Extract the (x, y) coordinate from the center of the cell holding the provided text.  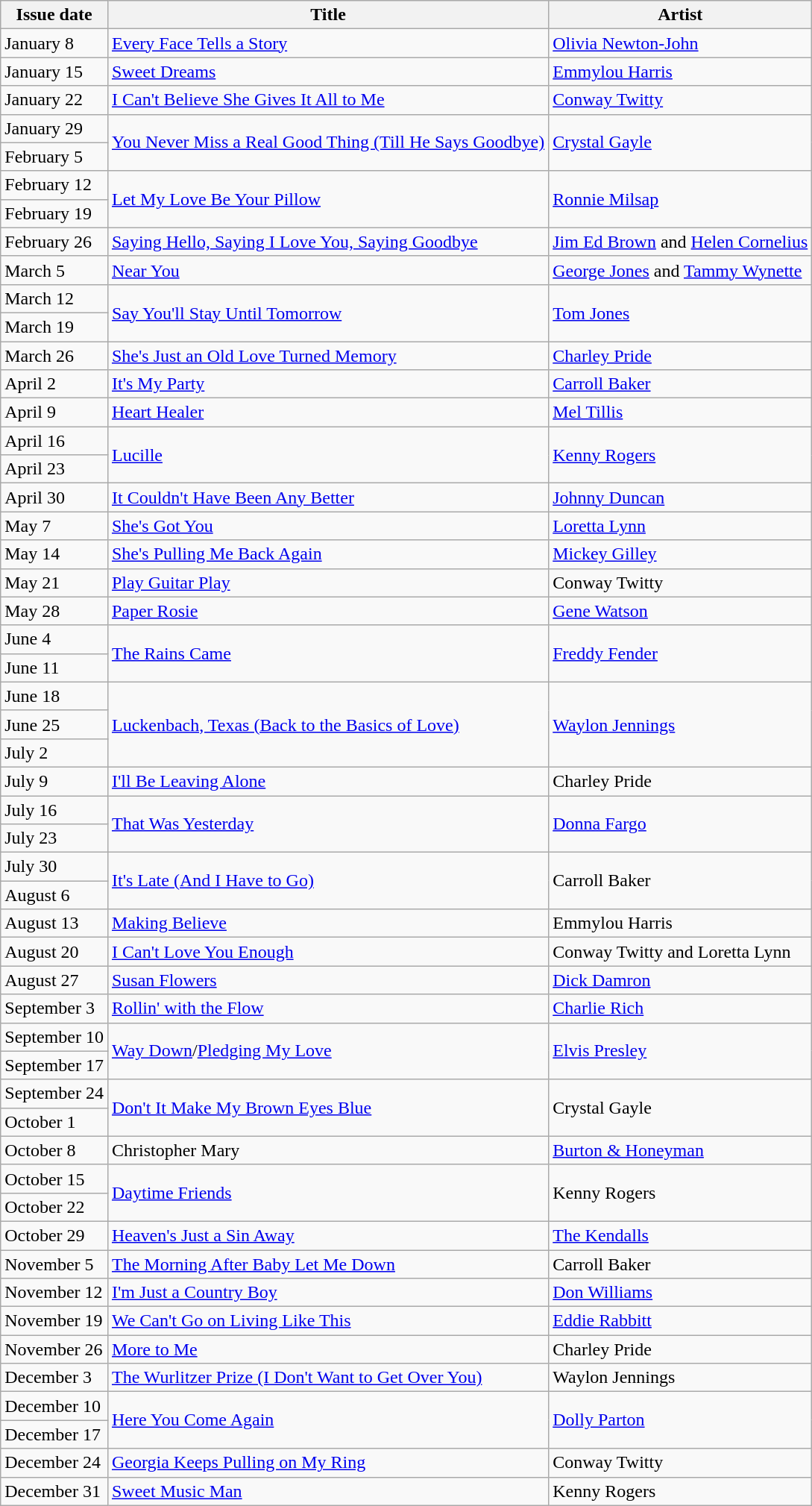
January 22 (54, 100)
You Never Miss a Real Good Thing (Till He Says Goodbye) (328, 142)
I'll Be Leaving Alone (328, 781)
Issue date (54, 15)
August 13 (54, 923)
June 11 (54, 668)
July 23 (54, 838)
Here You Come Again (328, 1420)
May 7 (54, 526)
August 27 (54, 980)
November 26 (54, 1349)
She's Just an Old Love Turned Memory (328, 356)
Sweet Music Man (328, 1491)
Saying Hello, Saying I Love You, Saying Goodbye (328, 242)
October 8 (54, 1150)
September 17 (54, 1065)
February 19 (54, 213)
Jim Ed Brown and Helen Cornelius (680, 242)
April 16 (54, 441)
July 30 (54, 867)
Heart Healer (328, 412)
April 2 (54, 384)
Rollin' with the Flow (328, 1008)
Daytime Friends (328, 1193)
July 2 (54, 753)
Let My Love Be Your Pillow (328, 199)
I'm Just a Country Boy (328, 1293)
More to Me (328, 1349)
September 10 (54, 1037)
January 29 (54, 128)
Freddy Fender (680, 653)
November 19 (54, 1321)
September 3 (54, 1008)
October 15 (54, 1179)
Don Williams (680, 1293)
Eddie Rabbitt (680, 1321)
Burton & Honeyman (680, 1150)
It Couldn't Have Been Any Better (328, 498)
The Rains Came (328, 653)
The Wurlitzer Prize (I Don't Want to Get Over You) (328, 1378)
It's Late (And I Have to Go) (328, 881)
The Morning After Baby Let Me Down (328, 1264)
I Can't Believe She Gives It All to Me (328, 100)
February 5 (54, 157)
I Can't Love You Enough (328, 952)
April 23 (54, 469)
Lucille (328, 455)
Tom Jones (680, 313)
February 26 (54, 242)
October 1 (54, 1122)
She's Pulling Me Back Again (328, 554)
Johnny Duncan (680, 498)
Dick Damron (680, 980)
Elvis Presley (680, 1051)
June 18 (54, 696)
January 15 (54, 72)
Mickey Gilley (680, 554)
March 5 (54, 270)
Christopher Mary (328, 1150)
August 6 (54, 895)
Near You (328, 270)
December 10 (54, 1406)
It's My Party (328, 384)
Gene Watson (680, 611)
March 12 (54, 298)
Artist (680, 15)
Loretta Lynn (680, 526)
July 9 (54, 781)
August 20 (54, 952)
March 26 (54, 356)
Ronnie Milsap (680, 199)
June 25 (54, 724)
George Jones and Tammy Wynette (680, 270)
March 19 (54, 327)
May 28 (54, 611)
Making Believe (328, 923)
We Can't Go on Living Like This (328, 1321)
Dolly Parton (680, 1420)
October 22 (54, 1207)
June 4 (54, 639)
April 30 (54, 498)
She's Got You (328, 526)
Don't It Make My Brown Eyes Blue (328, 1108)
December 3 (54, 1378)
That Was Yesterday (328, 823)
Conway Twitty and Loretta Lynn (680, 952)
Title (328, 15)
Olivia Newton-John (680, 43)
November 12 (54, 1293)
Susan Flowers (328, 980)
Luckenbach, Texas (Back to the Basics of Love) (328, 724)
Charlie Rich (680, 1008)
December 17 (54, 1434)
Every Face Tells a Story (328, 43)
February 12 (54, 185)
Sweet Dreams (328, 72)
May 21 (54, 583)
December 31 (54, 1491)
Paper Rosie (328, 611)
October 29 (54, 1235)
Georgia Keeps Pulling on My Ring (328, 1463)
Donna Fargo (680, 823)
Way Down/Pledging My Love (328, 1051)
Say You'll Stay Until Tomorrow (328, 313)
Mel Tillis (680, 412)
July 16 (54, 809)
January 8 (54, 43)
Heaven's Just a Sin Away (328, 1235)
December 24 (54, 1463)
November 5 (54, 1264)
Play Guitar Play (328, 583)
April 9 (54, 412)
September 24 (54, 1094)
The Kendalls (680, 1235)
May 14 (54, 554)
